Detect which cell encompasses the target text, then output its (x, y) center coordinate. 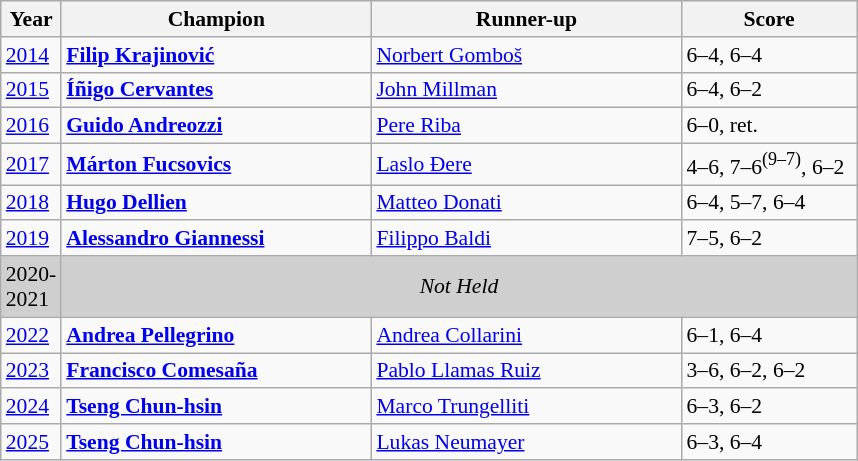
Íñigo Cervantes (216, 90)
Laslo Đere (526, 164)
Year (31, 19)
Pablo Llamas Ruiz (526, 371)
Guido Andreozzi (216, 126)
Score (768, 19)
Marco Trungelliti (526, 407)
2022 (31, 335)
Alessandro Giannessi (216, 239)
2018 (31, 203)
Andrea Pellegrino (216, 335)
6–3, 6–4 (768, 442)
John Millman (526, 90)
Matteo Donati (526, 203)
Runner-up (526, 19)
6–4, 6–2 (768, 90)
2024 (31, 407)
4–6, 7–6(9–7), 6–2 (768, 164)
Champion (216, 19)
Francisco Comesaña (216, 371)
3–6, 6–2, 6–2 (768, 371)
Filippo Baldi (526, 239)
2023 (31, 371)
2015 (31, 90)
2017 (31, 164)
6–3, 6–2 (768, 407)
2025 (31, 442)
Filip Krajinović (216, 55)
7–5, 6–2 (768, 239)
6–4, 6–4 (768, 55)
Lukas Neumayer (526, 442)
2019 (31, 239)
2014 (31, 55)
Norbert Gomboš (526, 55)
Andrea Collarini (526, 335)
2020- 2021 (31, 286)
Pere Riba (526, 126)
6–4, 5–7, 6–4 (768, 203)
Hugo Dellien (216, 203)
2016 (31, 126)
Not Held (458, 286)
6–1, 6–4 (768, 335)
Márton Fucsovics (216, 164)
6–0, ret. (768, 126)
